Find where the given text appears and provide that cell's center as [x, y] coordinate. 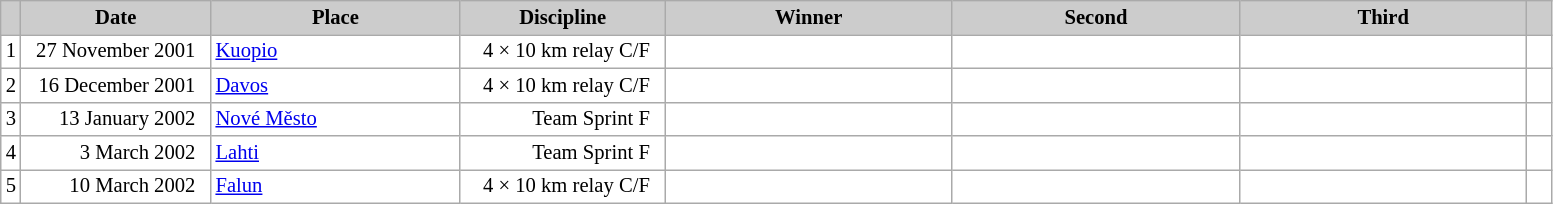
Place [336, 17]
27 November 2001 [116, 51]
3 March 2002 [116, 153]
Winner [808, 17]
Second [1096, 17]
Davos [336, 85]
1 [11, 51]
10 March 2002 [116, 186]
Third [1384, 17]
4 [11, 153]
Date [116, 17]
Nové Město [336, 119]
Lahti [336, 153]
Kuopio [336, 51]
3 [11, 119]
16 December 2001 [116, 85]
2 [11, 85]
5 [11, 186]
Discipline [562, 17]
13 January 2002 [116, 119]
Falun [336, 186]
